Find where the given text appears and provide that cell's center as [x, y] coordinate. 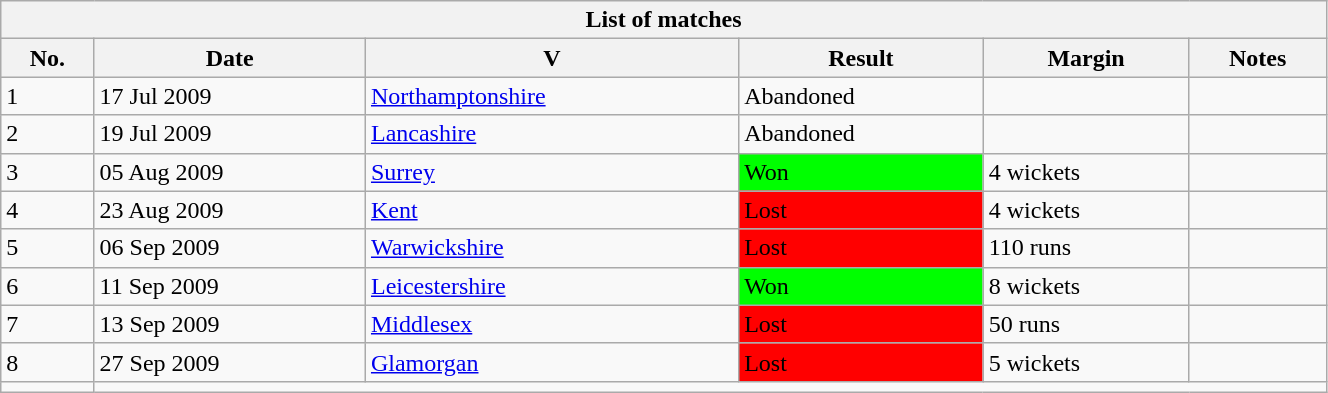
Northamptonshire [552, 96]
Surrey [552, 172]
7 [48, 324]
Kent [552, 210]
Middlesex [552, 324]
V [552, 58]
3 [48, 172]
11 Sep 2009 [230, 286]
Result [862, 58]
5 wickets [1086, 362]
27 Sep 2009 [230, 362]
17 Jul 2009 [230, 96]
23 Aug 2009 [230, 210]
8 [48, 362]
Lancashire [552, 134]
2 [48, 134]
Notes [1258, 58]
50 runs [1086, 324]
List of matches [664, 20]
4 [48, 210]
13 Sep 2009 [230, 324]
Glamorgan [552, 362]
Margin [1086, 58]
Leicestershire [552, 286]
Warwickshire [552, 248]
19 Jul 2009 [230, 134]
110 runs [1086, 248]
No. [48, 58]
06 Sep 2009 [230, 248]
Date [230, 58]
6 [48, 286]
5 [48, 248]
1 [48, 96]
05 Aug 2009 [230, 172]
8 wickets [1086, 286]
